Capture the cell that displays the provided text and extract its [x, y] central coordinate. 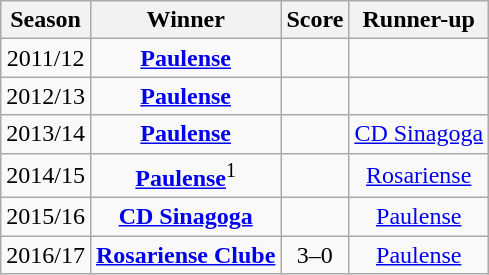
2011/12 [46, 58]
Winner [185, 20]
Rosariense Clube [185, 255]
2013/14 [46, 134]
2015/16 [46, 217]
2016/17 [46, 255]
3–0 [315, 255]
Season [46, 20]
Paulense1 [185, 176]
Score [315, 20]
2014/15 [46, 176]
2012/13 [46, 96]
Rosariense [419, 176]
Runner-up [419, 20]
